Return the [X, Y] coordinate for the center point of the cell that contains the specified text.  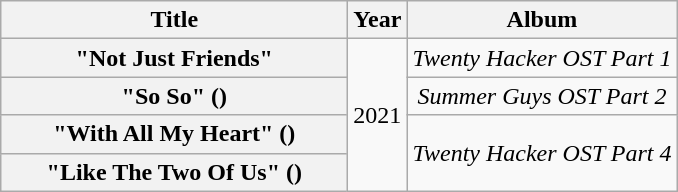
Album [542, 20]
Year [378, 20]
"With All My Heart" () [174, 134]
Twenty Hacker OST Part 4 [542, 153]
2021 [378, 115]
Title [174, 20]
"Not Just Friends" [174, 58]
"So So" () [174, 96]
Twenty Hacker OST Part 1 [542, 58]
Summer Guys OST Part 2 [542, 96]
"Like The Two Of Us" () [174, 172]
